Locate the cell with the specified text and output its (X, Y) center coordinate. 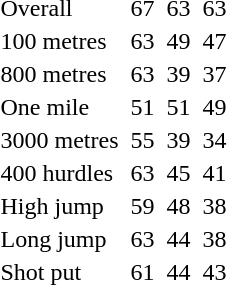
48 (178, 206)
44 (178, 239)
45 (178, 173)
59 (142, 206)
49 (178, 41)
55 (142, 140)
